Determine the [x, y] coordinate at the center of the cell enclosing the given text.  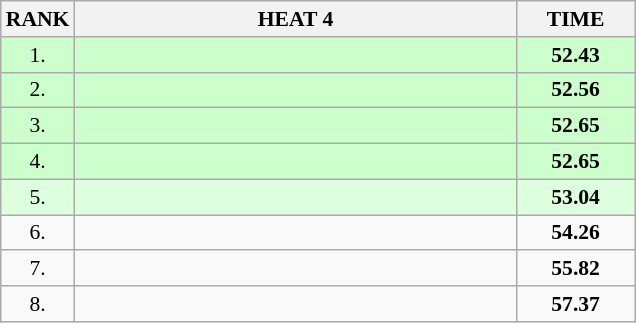
3. [38, 126]
6. [38, 233]
57.37 [576, 304]
HEAT 4 [295, 19]
1. [38, 55]
RANK [38, 19]
55.82 [576, 269]
2. [38, 90]
8. [38, 304]
53.04 [576, 197]
5. [38, 197]
54.26 [576, 233]
4. [38, 162]
7. [38, 269]
TIME [576, 19]
52.43 [576, 55]
52.56 [576, 90]
